Return [x, y] of the center of cell containing provided text 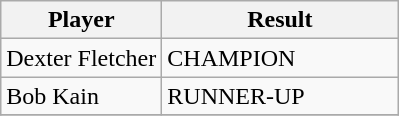
Player [82, 20]
Result [280, 20]
RUNNER-UP [280, 96]
CHAMPION [280, 58]
Dexter Fletcher [82, 58]
Bob Kain [82, 96]
